Identify which cell holds the provided text, then report its [X, Y] central coordinate. 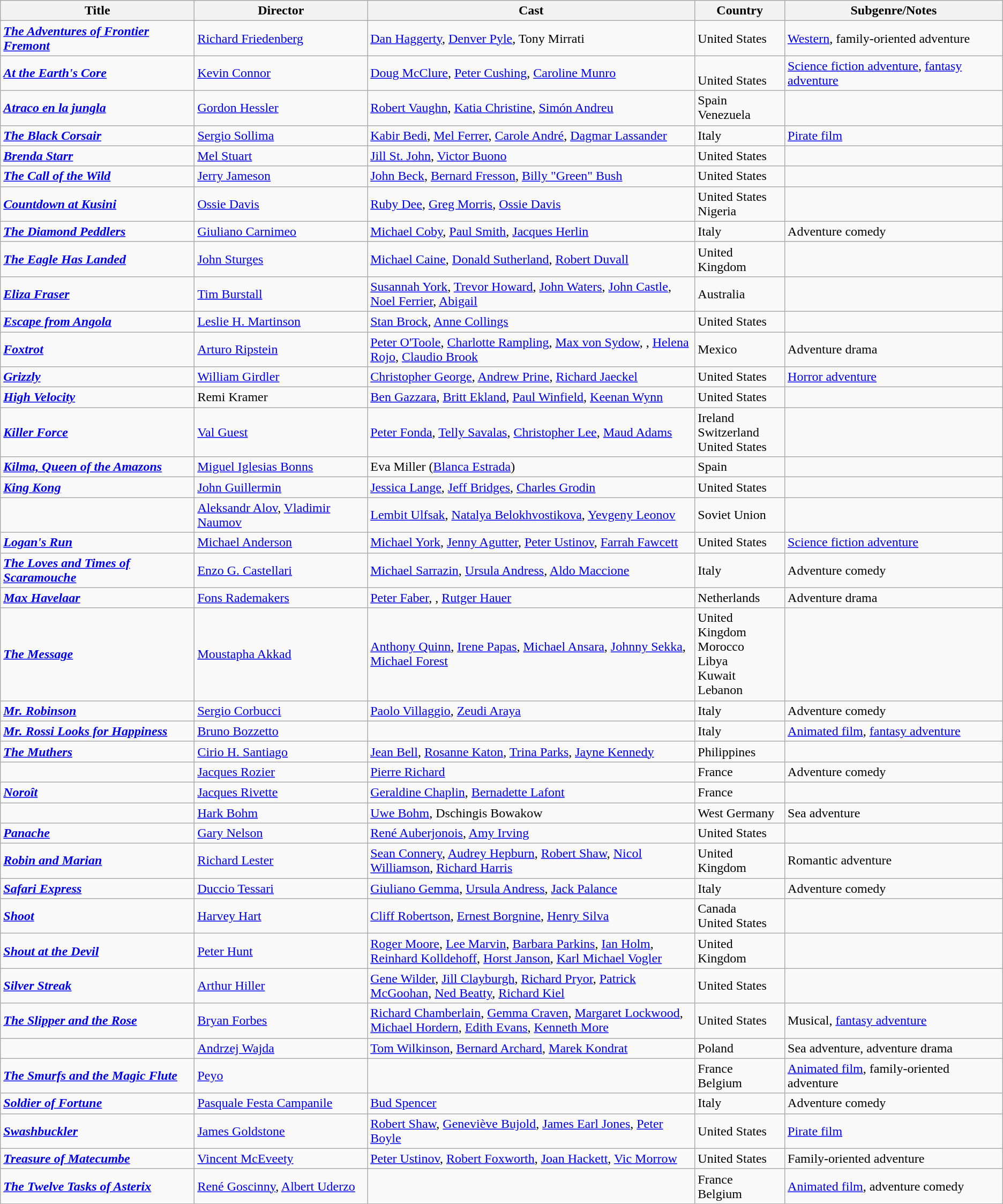
Peter Faber, , Rutger Hauer [532, 598]
Poland [740, 1048]
Duccio Tessari [281, 889]
The Eagle Has Landed [98, 259]
Philippines [740, 751]
Michael Sarrazin, Ursula Andress, Aldo Maccione [532, 570]
Mr. Robinson [98, 711]
Michael Caine, Donald Sutherland, Robert Duvall [532, 259]
Atraco en la jungla [98, 108]
Fons Rademakers [281, 598]
United KingdomMoroccoLibyaKuwaitLebanon [740, 654]
Enzo G. Castellari [281, 570]
René Auberjonois, Amy Irving [532, 833]
Leslie H. Martinson [281, 321]
Mexico [740, 349]
King Kong [98, 487]
John Sturges [281, 259]
Peter O'Toole, Charlotte Rampling, Max von Sydow, , Helena Rojo, Claudio Brook [532, 349]
Kabir Bedi, Mel Ferrer, Carole André, Dagmar Lassander [532, 136]
Vincent McEveety [281, 1158]
Australia [740, 294]
Jessica Lange, Jeff Bridges, Charles Grodin [532, 487]
Peter Fonda, Telly Savalas, Christopher Lee, Maud Adams [532, 432]
Bruno Bozzetto [281, 731]
Jean Bell, Rosanne Katon, Trina Parks, Jayne Kennedy [532, 751]
Gordon Hessler [281, 108]
Sea adventure, adventure drama [894, 1048]
Moustapha Akkad [281, 654]
Sergio Sollima [281, 136]
Panache [98, 833]
United StatesNigeria [740, 204]
Anthony Quinn, Irene Papas, Michael Ansara, Johnny Sekka, Michael Forest [532, 654]
The Twelve Tasks of Asterix [98, 1186]
Aleksandr Alov, Vladimir Naumov [281, 515]
Lembit Ulfsak, Natalya Belokhvostikova, Yevgeny Leonov [532, 515]
James Goldstone [281, 1131]
Harvey Hart [281, 916]
Escape from Angola [98, 321]
Noroît [98, 792]
Mel Stuart [281, 156]
Spain [740, 467]
Eva Miller (Blanca Estrada) [532, 467]
Uwe Bohm, Dschingis Bowakow [532, 812]
Swashbuckler [98, 1131]
Doug McClure, Peter Cushing, Caroline Munro [532, 73]
Jerry Jameson [281, 176]
Val Guest [281, 432]
John Beck, Bernard Fresson, Billy "Green" Bush [532, 176]
Peyo [281, 1075]
Kevin Connor [281, 73]
Stan Brock, Anne Collings [532, 321]
Cliff Robertson, Ernest Borgnine, Henry Silva [532, 916]
Kilma, Queen of the Amazons [98, 467]
High Velocity [98, 397]
Soviet Union [740, 515]
Subgenre/Notes [894, 11]
The Black Corsair [98, 136]
Killer Force [98, 432]
William Girdler [281, 377]
Geraldine Chaplin, Bernadette Lafont [532, 792]
Arthur Hiller [281, 985]
Michael York, Jenny Agutter, Peter Ustinov, Farrah Fawcett [532, 543]
Miguel Iglesias Bonns [281, 467]
Michael Anderson [281, 543]
Science fiction adventure, fantasy adventure [894, 73]
Pasquale Festa Campanile [281, 1103]
Science fiction adventure [894, 543]
Bryan Forbes [281, 1021]
Giuliano Carnimeo [281, 231]
Tim Burstall [281, 294]
Countdown at Kusini [98, 204]
Western, family-oriented adventure [894, 39]
Sean Connery, Audrey Hepburn, Robert Shaw, Nicol Williamson, Richard Harris [532, 861]
Gene Wilder, Jill Clayburgh, Richard Pryor, Patrick McGoohan, Ned Beatty, Richard Kiel [532, 985]
Bud Spencer [532, 1103]
Title [98, 11]
Jacques Rivette [281, 792]
Cirio H. Santiago [281, 751]
Hark Bohm [281, 812]
Country [740, 11]
Giuliano Gemma, Ursula Andress, Jack Palance [532, 889]
SpainVenezuela [740, 108]
John Guillermin [281, 487]
The Adventures of Frontier Fremont [98, 39]
Family-oriented adventure [894, 1158]
Animated film, fantasy adventure [894, 731]
Animated film, family-oriented adventure [894, 1075]
Eliza Fraser [98, 294]
Animated film, adventure comedy [894, 1186]
Richard Chamberlain, Gemma Craven, Margaret Lockwood, Michael Hordern, Edith Evans, Kenneth More [532, 1021]
The Slipper and the Rose [98, 1021]
Ruby Dee, Greg Morris, Ossie Davis [532, 204]
Jacques Rozier [281, 772]
Susannah York, Trevor Howard, John Waters, John Castle, Noel Ferrier, Abigail [532, 294]
Romantic adventure [894, 861]
Richard Friedenberg [281, 39]
Jill St. John, Victor Buono [532, 156]
Pierre Richard [532, 772]
Peter Hunt [281, 951]
Christopher George, Andrew Prine, Richard Jaeckel [532, 377]
Musical, fantasy adventure [894, 1021]
Director [281, 11]
Remi Kramer [281, 397]
Paolo Villaggio, Zeudi Araya [532, 711]
Netherlands [740, 598]
The Message [98, 654]
Richard Lester [281, 861]
Tom Wilkinson, Bernard Archard, Marek Kondrat [532, 1048]
Mr. Rossi Looks for Happiness [98, 731]
Shout at the Devil [98, 951]
Andrzej Wajda [281, 1048]
The Muthers [98, 751]
The Call of the Wild [98, 176]
Treasure of Matecumbe [98, 1158]
Robin and Marian [98, 861]
Grizzly [98, 377]
Brenda Starr [98, 156]
Roger Moore, Lee Marvin, Barbara Parkins, Ian Holm, Reinhard Kolldehoff, Horst Janson, Karl Michael Vogler [532, 951]
Arturo Ripstein [281, 349]
Ben Gazzara, Britt Ekland, Paul Winfield, Keenan Wynn [532, 397]
Max Havelaar [98, 598]
The Diamond Peddlers [98, 231]
Foxtrot [98, 349]
Sergio Corbucci [281, 711]
Dan Haggerty, Denver Pyle, Tony Mirrati [532, 39]
West Germany [740, 812]
The Loves and Times of Scaramouche [98, 570]
The Smurfs and the Magic Flute [98, 1075]
Cast [532, 11]
Shoot [98, 916]
Robert Vaughn, Katia Christine, Simón Andreu [532, 108]
Robert Shaw, Geneviève Bujold, James Earl Jones, Peter Boyle [532, 1131]
Gary Nelson [281, 833]
Soldier of Fortune [98, 1103]
Sea adventure [894, 812]
René Goscinny, Albert Uderzo [281, 1186]
Logan's Run [98, 543]
Horror adventure [894, 377]
Michael Coby, Paul Smith, Jacques Herlin [532, 231]
IrelandSwitzerlandUnited States [740, 432]
At the Earth's Core [98, 73]
Ossie Davis [281, 204]
CanadaUnited States [740, 916]
Silver Streak [98, 985]
Peter Ustinov, Robert Foxworth, Joan Hackett, Vic Morrow [532, 1158]
Safari Express [98, 889]
